Pinpoint the cell where the given text exists, returning its (x, y) midpoint coordinate. 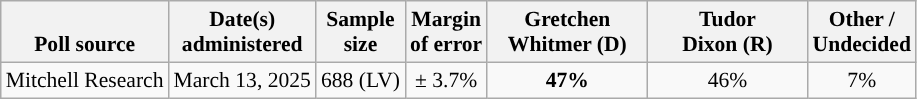
Poll source (85, 32)
47% (567, 80)
± 3.7% (446, 80)
688 (LV) (360, 80)
Marginof error (446, 32)
Other /Undecided (862, 32)
46% (727, 80)
Date(s)administered (242, 32)
March 13, 2025 (242, 80)
Mitchell Research (85, 80)
7% (862, 80)
TudorDixon (R) (727, 32)
Samplesize (360, 32)
GretchenWhitmer (D) (567, 32)
